Output the [x, y] coordinate of the center of the cell containing the given text.  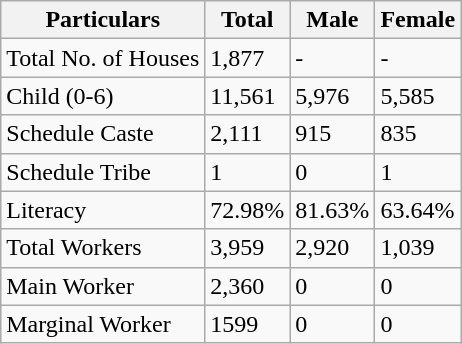
Literacy [103, 210]
2,111 [248, 134]
Total [248, 20]
Schedule Caste [103, 134]
3,959 [248, 248]
63.64% [418, 210]
Male [332, 20]
1,877 [248, 58]
5,585 [418, 96]
Main Worker [103, 286]
2,360 [248, 286]
Marginal Worker [103, 324]
11,561 [248, 96]
81.63% [332, 210]
2,920 [332, 248]
72.98% [248, 210]
Particulars [103, 20]
Total Workers [103, 248]
1599 [248, 324]
Child (0-6) [103, 96]
Female [418, 20]
1,039 [418, 248]
5,976 [332, 96]
Schedule Tribe [103, 172]
Total No. of Houses [103, 58]
835 [418, 134]
915 [332, 134]
